Return the [x, y] coordinate for the center point of the cell that contains the specified text.  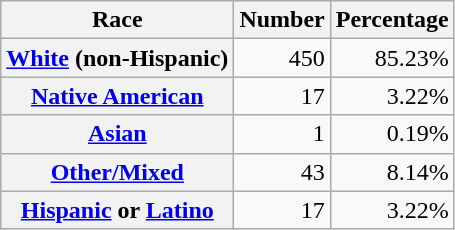
White (non-Hispanic) [118, 58]
1 [282, 134]
Hispanic or Latino [118, 210]
Percentage [392, 20]
Number [282, 20]
43 [282, 172]
0.19% [392, 134]
450 [282, 58]
Asian [118, 134]
8.14% [392, 172]
Native American [118, 96]
Race [118, 20]
Other/Mixed [118, 172]
85.23% [392, 58]
